Determine the (x, y) coordinate at the center of the cell enclosing the given text.  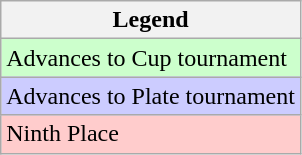
Advances to Plate tournament (151, 96)
Advances to Cup tournament (151, 58)
Ninth Place (151, 134)
Legend (151, 20)
